Capture the cell that displays the provided text and extract its (x, y) central coordinate. 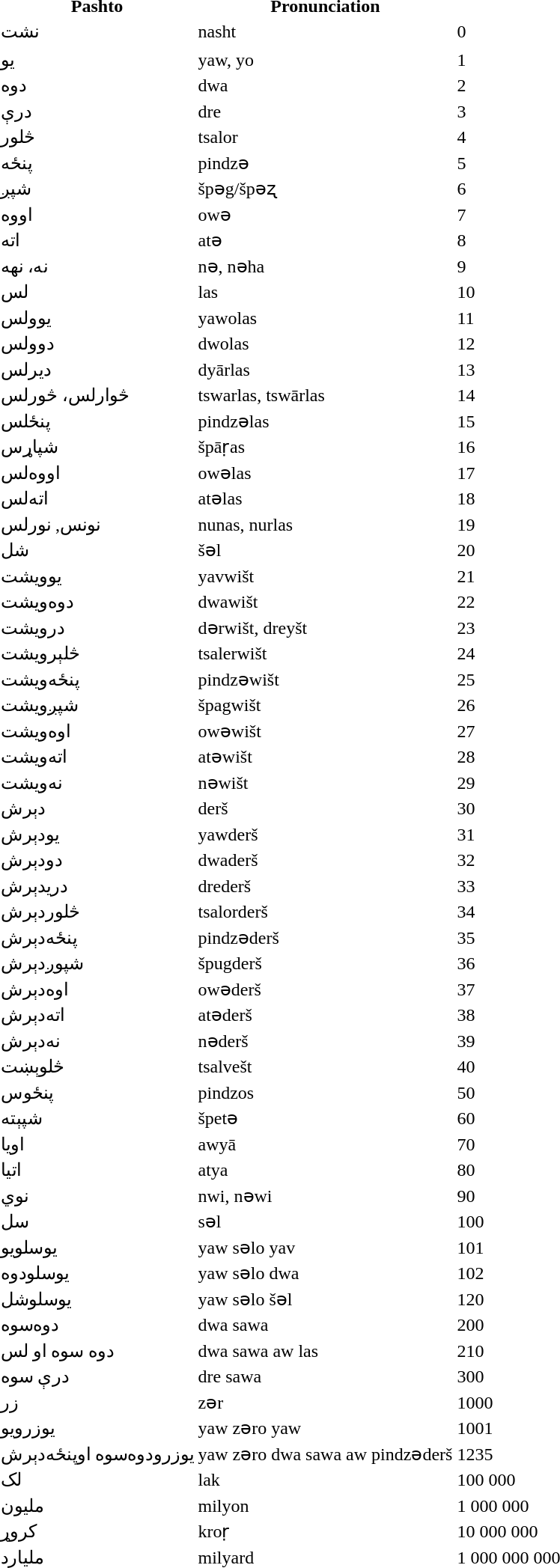
tsalorderš (325, 912)
atəderš (325, 1015)
dre sawa (325, 1376)
yaw səlo šəl (325, 1299)
dwawišt (325, 602)
milyon (325, 1506)
špāṛas (325, 447)
drederš (325, 886)
owə (325, 214)
atəwišt (325, 757)
las (325, 292)
dwa (325, 85)
tsalvešt (325, 1067)
səl (325, 1221)
atya (325, 1170)
dyārlas (325, 370)
pindzos (325, 1093)
yaw səlo dwa (325, 1273)
tsalerwišt (325, 653)
pindzə (325, 163)
awyā (325, 1144)
dwa sawa aw las (325, 1350)
dre (325, 111)
owəwišt (325, 730)
yavwišt (325, 576)
šəl (325, 550)
špagwišt (325, 705)
kroṛ (325, 1531)
dərwišt, dreyšt (325, 627)
yawderš (325, 834)
nwi, nəwi (325, 1196)
tswarlas, tswārlas (325, 395)
yaw, yo (325, 60)
nəwišt (325, 783)
špugderš (325, 963)
špəg/špəʐ (325, 189)
zər (325, 1403)
yaw zəro yaw (325, 1428)
nasht (325, 31)
lak (325, 1480)
derš (325, 808)
pindzəwišt (325, 680)
owəlas (325, 473)
atə (325, 240)
pindzəderš (325, 937)
yawolas (325, 317)
dwa sawa (325, 1325)
tsalor (325, 137)
špetə (325, 1118)
nunas, nurlas (325, 524)
pindzəlas (325, 421)
owəderš (325, 989)
yaw səlo yav (325, 1247)
yaw zəro dwa sawa aw pindzəderš (325, 1453)
dwaderš (325, 860)
atəlas (325, 498)
nə, nəha (325, 266)
nəderš (325, 1040)
dwolas (325, 344)
